Capture the cell that displays the provided text and extract its (X, Y) central coordinate. 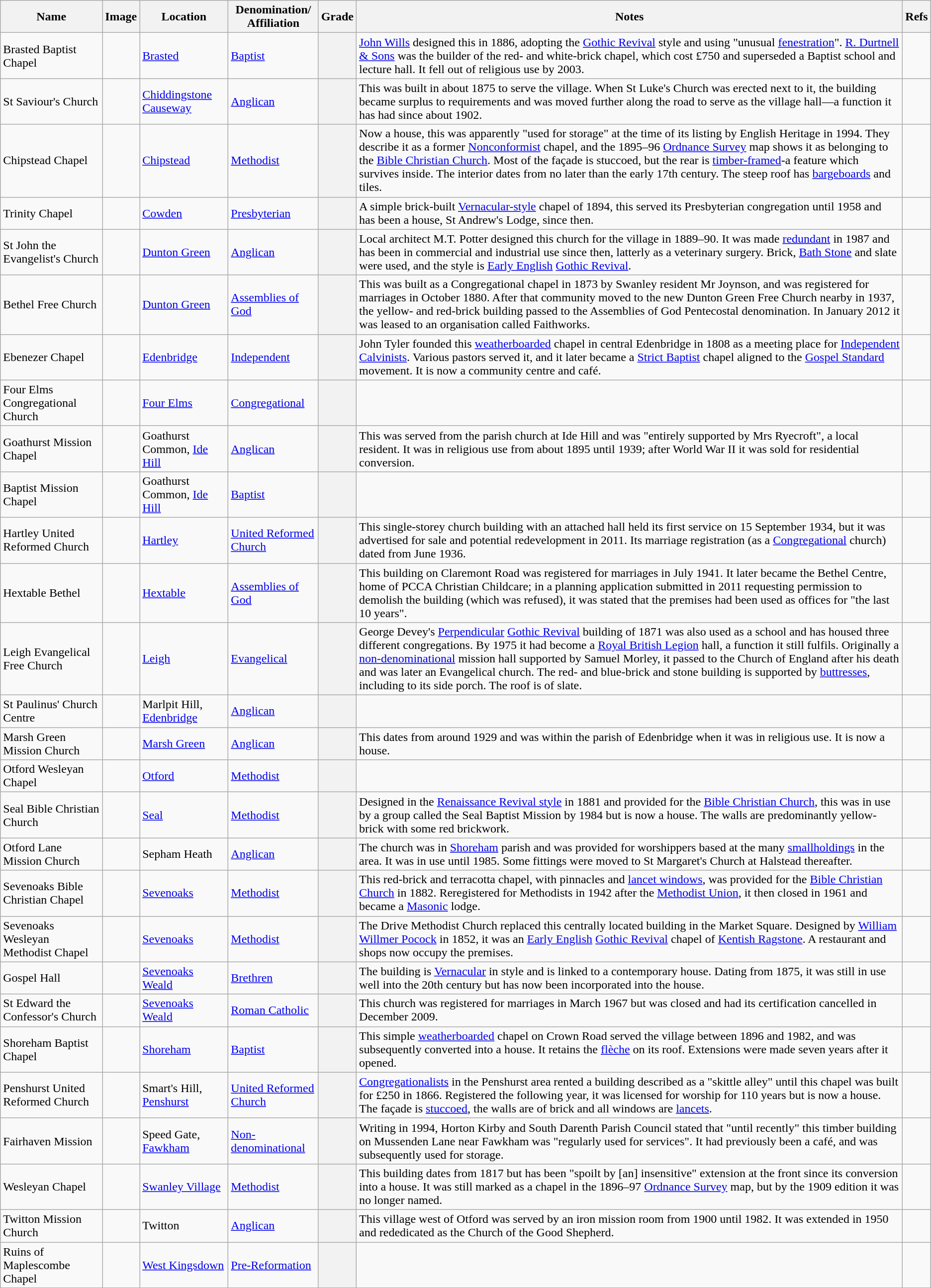
Image (121, 17)
Baptist Mission Chapel (52, 494)
Marsh Green Mission Church (52, 744)
Sevenoaks Wesleyan Methodist Chapel (52, 939)
Hartley United Reformed Church (52, 540)
Smart's Hill, Penshurst (184, 1095)
Twitton Mission Church (52, 1225)
St John the Evangelist's Church (52, 252)
Brethren (274, 978)
Pre-Reformation (274, 1265)
This dates from around 1929 and was within the parish of Edenbridge when it was in religious use. It is now a house. (630, 744)
Leigh Evangelical Free Church (52, 659)
Shoreham Baptist Chapel (52, 1049)
Wesleyan Chapel (52, 1187)
Seal Bible Christian Church (52, 815)
Swanley Village (184, 1187)
Independent (274, 357)
Sepham Heath (184, 854)
St Edward the Confessor's Church (52, 1011)
West Kingsdown (184, 1265)
Notes (630, 17)
Congregational (274, 403)
Bethel Free Church (52, 304)
Grade (337, 17)
Leigh (184, 659)
Presbyterian (274, 213)
Evangelical (274, 659)
Cowden (184, 213)
Chipstead Chapel (52, 161)
Trinity Chapel (52, 213)
Goathurst Mission Chapel (52, 449)
Edenbridge (184, 357)
This church was registered for marriages in March 1967 but was closed and had its certification cancelled in December 2009. (630, 1011)
Non-denominational (274, 1141)
Marlpit Hill, Edenbridge (184, 711)
Denomination/Affiliation (274, 17)
Ruins of Maplescombe Chapel (52, 1265)
Fairhaven Mission (52, 1141)
Penshurst United Reformed Church (52, 1095)
Hextable (184, 593)
Refs (917, 17)
St Paulinus' Church Centre (52, 711)
Otford Lane Mission Church (52, 854)
Twitton (184, 1225)
Roman Catholic (274, 1011)
Chiddingstone Causeway (184, 101)
Hartley (184, 540)
Gospel Hall (52, 978)
Hextable Bethel (52, 593)
Seal (184, 815)
Ebenezer Chapel (52, 357)
St Saviour's Church (52, 101)
Chipstead (184, 161)
Brasted (184, 56)
Name (52, 17)
Speed Gate, Fawkham (184, 1141)
Brasted Baptist Chapel (52, 56)
Location (184, 17)
Sevenoaks Bible Christian Chapel (52, 893)
Four Elms (184, 403)
Otford (184, 776)
Otford Wesleyan Chapel (52, 776)
Shoreham (184, 1049)
Four Elms Congregational Church (52, 403)
Marsh Green (184, 744)
